Output the (x, y) coordinate of the center of the cell containing the given text.  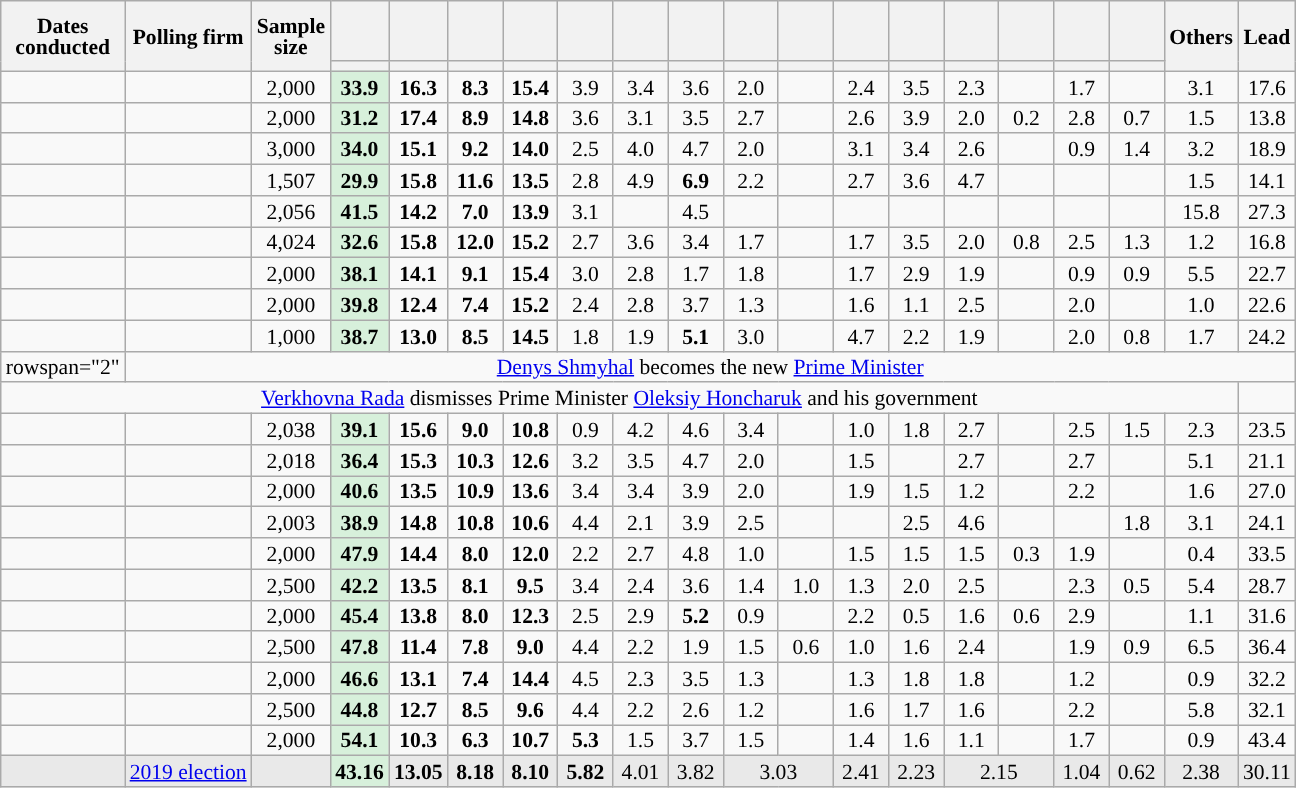
32.6 (360, 242)
0.3 (1026, 554)
2.41 (860, 772)
15.3 (418, 460)
8.3 (476, 86)
13.05 (418, 772)
34.0 (360, 150)
13.0 (418, 336)
Others (1201, 36)
2.23 (916, 772)
14.2 (418, 212)
12.6 (530, 460)
22.7 (1267, 274)
12.3 (530, 616)
5.5 (1201, 274)
15.1 (418, 150)
3,000 (291, 150)
7.8 (476, 648)
32.2 (1267, 678)
31.2 (360, 118)
8.18 (476, 772)
3.03 (778, 772)
9.1 (476, 274)
32.1 (1267, 710)
24.1 (1267, 522)
13.9 (530, 212)
21.1 (1267, 460)
10.9 (476, 492)
2.38 (1201, 772)
1,507 (291, 180)
23.5 (1267, 430)
31.6 (1267, 616)
28.7 (1267, 584)
2.15 (999, 772)
Polling firm (188, 36)
2,038 (291, 430)
38.1 (360, 274)
12.4 (418, 304)
45.4 (360, 616)
17.4 (418, 118)
10.6 (530, 522)
9.6 (530, 710)
6.5 (1201, 648)
4.01 (640, 772)
33.5 (1267, 554)
2,056 (291, 212)
38.7 (360, 336)
54.1 (360, 740)
Samplesize (291, 36)
15.6 (418, 430)
2,018 (291, 460)
0.2 (1026, 118)
1,000 (291, 336)
0.4 (1201, 554)
0.7 (1136, 118)
5.2 (696, 616)
5.3 (586, 740)
4.2 (640, 430)
16.3 (418, 86)
39.8 (360, 304)
47.9 (360, 554)
8.10 (530, 772)
Datesconducted (63, 36)
13.6 (530, 492)
4,024 (291, 242)
5.4 (1201, 584)
12.7 (418, 710)
6.9 (696, 180)
39.1 (360, 430)
4.8 (696, 554)
13.1 (418, 678)
14.0 (530, 150)
Verkhovna Rada dismisses Prime Minister Oleksiy Honcharuk and his government (620, 398)
27.3 (1267, 212)
27.0 (1267, 492)
43.4 (1267, 740)
Denys Shmyhal becomes the new Prime Minister (710, 366)
47.8 (360, 648)
11.4 (418, 648)
7.0 (476, 212)
10.7 (530, 740)
46.6 (360, 678)
42.2 (360, 584)
8.1 (476, 584)
41.5 (360, 212)
9.2 (476, 150)
24.2 (1267, 336)
Lead (1267, 36)
43.16 (360, 772)
40.6 (360, 492)
11.6 (476, 180)
29.9 (360, 180)
16.8 (1267, 242)
22.6 (1267, 304)
44.8 (360, 710)
4.0 (640, 150)
17.6 (1267, 86)
0.62 (1136, 772)
3.82 (696, 772)
33.9 (360, 86)
2019 election (188, 772)
9.5 (530, 584)
1.04 (1082, 772)
4.9 (640, 180)
rowspan="2" (63, 366)
18.9 (1267, 150)
5.8 (1201, 710)
5.82 (586, 772)
30.11 (1267, 772)
2,003 (291, 522)
6.3 (476, 740)
8.9 (476, 118)
14.5 (530, 336)
2.1 (640, 522)
38.9 (360, 522)
